Capture the cell that displays the provided text and extract its (x, y) central coordinate. 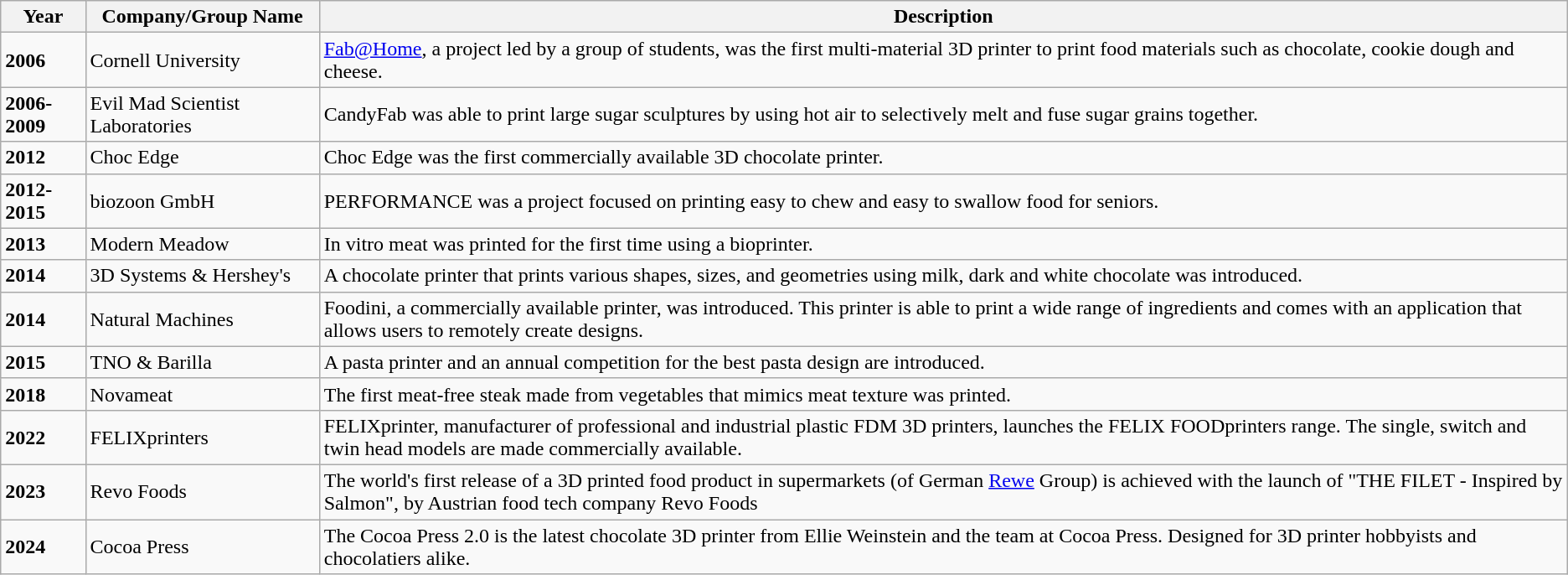
TNO & Barilla (203, 362)
Cocoa Press (203, 547)
Choc Edge was the first commercially available 3D chocolate printer. (943, 158)
PERFORMANCE was a project focused on printing easy to chew and easy to swallow food for seniors. (943, 201)
2006-2009 (44, 114)
Cornell University (203, 60)
FELIXprinters (203, 438)
Natural Machines (203, 319)
A chocolate printer that prints various shapes, sizes, and geometries using milk, dark and white chocolate was introduced. (943, 276)
2006 (44, 60)
A pasta printer and an annual competition for the best pasta design are introduced. (943, 362)
2012-2015 (44, 201)
3D Systems & Hershey's (203, 276)
2013 (44, 244)
Choc Edge (203, 158)
Novameat (203, 394)
2024 (44, 547)
2012 (44, 158)
Year (44, 17)
Description (943, 17)
2018 (44, 394)
In vitro meat was printed for the first time using a bioprinter. (943, 244)
Modern Meadow (203, 244)
Revo Foods (203, 491)
The first meat-free steak made from vegetables that mimics meat texture was printed. (943, 394)
biozoon GmbH (203, 201)
2015 (44, 362)
2023 (44, 491)
2022 (44, 438)
Evil Mad Scientist Laboratories (203, 114)
CandyFab was able to print large sugar sculptures by using hot air to selectively melt and fuse sugar grains together. (943, 114)
Company/Group Name (203, 17)
